Locate the cell with the specified text and output its (X, Y) center coordinate. 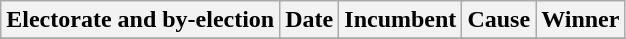
Winner (580, 20)
Cause (499, 20)
Date (310, 20)
Electorate and by-election (140, 20)
Incumbent (400, 20)
